Locate the cell with the specified text and output its [X, Y] center coordinate. 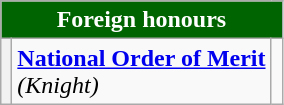
Foreign honours [142, 20]
National Order of Merit(Knight) [142, 72]
